For the text-containing cell, return its midpoint in [X, Y] coordinate format. 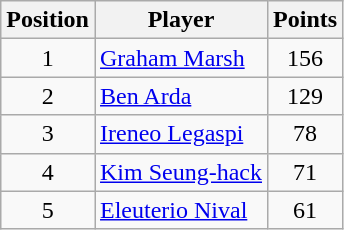
78 [306, 134]
Eleuterio Nival [180, 210]
2 [48, 96]
61 [306, 210]
Position [48, 20]
Graham Marsh [180, 58]
5 [48, 210]
Points [306, 20]
129 [306, 96]
Kim Seung-hack [180, 172]
4 [48, 172]
Player [180, 20]
156 [306, 58]
Ben Arda [180, 96]
Ireneo Legaspi [180, 134]
71 [306, 172]
1 [48, 58]
3 [48, 134]
